Extract the (x, y) coordinate from the center of the cell holding the provided text.  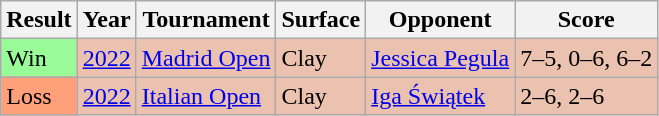
Iga Świątek (440, 96)
Win (39, 58)
Italian Open (206, 96)
Loss (39, 96)
Opponent (440, 20)
7–5, 0–6, 6–2 (586, 58)
Jessica Pegula (440, 58)
2–6, 2–6 (586, 96)
Score (586, 20)
Surface (321, 20)
Madrid Open (206, 58)
Tournament (206, 20)
Result (39, 20)
Year (106, 20)
